Detect which cell encompasses the target text, then output its [X, Y] center coordinate. 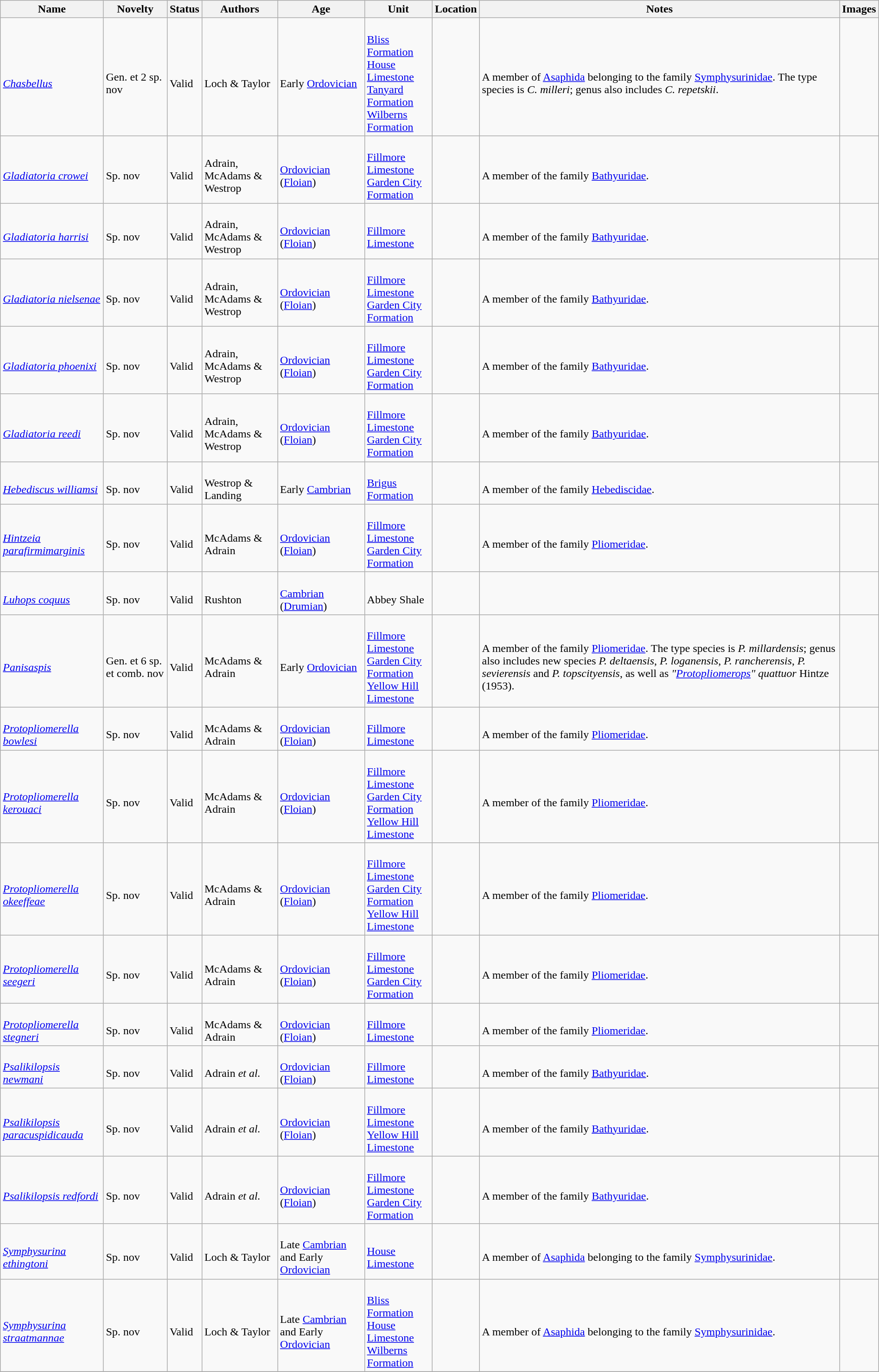
A member of Asaphida belonging to the family Symphysurinidae. The type species is C. milleri; genus also includes C. repetskii. [659, 77]
Protopliomerella kerouaci [52, 796]
Gladiatoria harrisi [52, 231]
Rushton [239, 593]
Gladiatoria phoenixi [52, 360]
Chasbellus [52, 77]
Symphysurina straatmannae [52, 1325]
Early Cambrian [321, 483]
Location [456, 9]
Gen. et 6 sp. et comb. nov [135, 661]
Psalikilopsis paracuspidicauda [52, 1122]
Psalikilopsis redfordi [52, 1190]
Brigus Formation [398, 483]
Images [859, 9]
Age [321, 9]
Hebediscus williamsi [52, 483]
Cambrian (Drumian) [321, 593]
Bliss Formation House Limestone Tanyard Formation Wilberns Formation [398, 77]
Psalikilopsis newmani [52, 1067]
Status [185, 9]
Panisaspis [52, 661]
House Limestone [398, 1251]
Westrop & Landing [239, 483]
Gen. et 2 sp. nov [135, 77]
Protopliomerella stegneri [52, 1024]
Gladiatoria crowei [52, 170]
Luhops coquus [52, 593]
Protopliomerella seegeri [52, 969]
Bliss Formation House Limestone Wilberns Formation [398, 1325]
Novelty [135, 9]
Protopliomerella bowlesi [52, 728]
Notes [659, 9]
Hintzeia parafirmimarginis [52, 538]
Unit [398, 9]
Protopliomerella okeeffeae [52, 889]
Authors [239, 9]
Abbey Shale [398, 593]
Symphysurina ethingtoni [52, 1251]
Gladiatoria nielsenae [52, 292]
A member of the family Hebediscidae. [659, 483]
Gladiatoria reedi [52, 428]
Fillmore Limestone Yellow Hill Limestone [398, 1122]
Name [52, 9]
